For the text-containing cell, return its midpoint in (x, y) coordinate format. 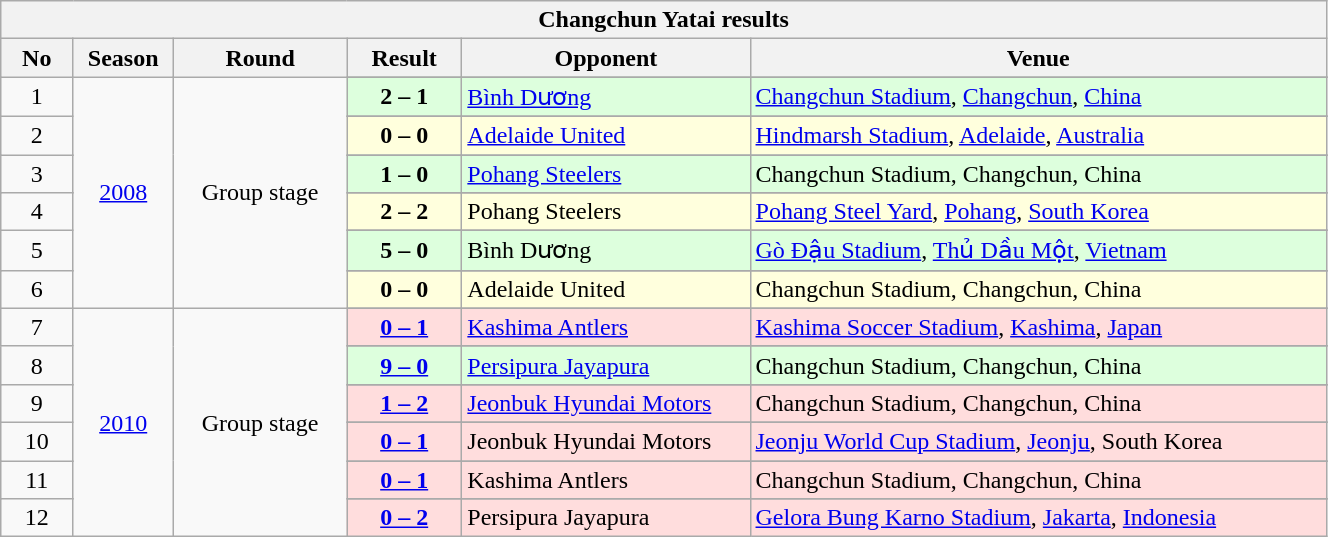
Changchun Yatai results (664, 20)
Round (260, 58)
8 (37, 365)
Venue (1038, 58)
Gò Đậu Stadium, Thủ Dầu Một, Vietnam (1038, 251)
1 (37, 97)
12 (37, 518)
2010 (124, 422)
5 – 0 (404, 251)
11 (37, 479)
7 (37, 327)
Kashima Soccer Stadium, Kashima, Japan (1038, 327)
9 (37, 403)
3 (37, 173)
5 (37, 251)
2008 (124, 192)
1 – 0 (404, 173)
Pohang Steel Yard, Pohang, South Korea (1038, 212)
2 – 1 (404, 97)
9 – 0 (404, 365)
Gelora Bung Karno Stadium, Jakarta, Indonesia (1038, 518)
No (37, 58)
2 (37, 135)
Opponent (606, 58)
Hindmarsh Stadium, Adelaide, Australia (1038, 135)
10 (37, 441)
Result (404, 58)
2 – 2 (404, 212)
Season (124, 58)
Jeonju World Cup Stadium, Jeonju, South Korea (1038, 441)
1 – 2 (404, 403)
0 – 2 (404, 518)
4 (37, 212)
6 (37, 289)
